Extract the (X, Y) coordinate from the center of the cell holding the provided text.  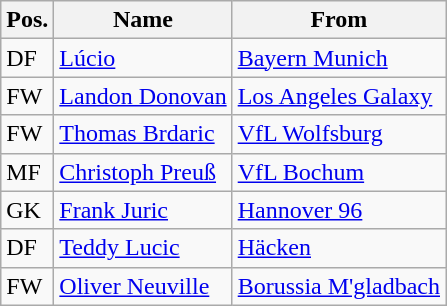
Frank Juric (143, 210)
Name (143, 20)
Oliver Neuville (143, 286)
Christoph Preuß (143, 172)
MF (28, 172)
Bayern Munich (338, 58)
GK (28, 210)
From (338, 20)
Los Angeles Galaxy (338, 96)
Borussia M'gladbach (338, 286)
VfL Bochum (338, 172)
VfL Wolfsburg (338, 134)
Pos. (28, 20)
Häcken (338, 248)
Teddy Lucic (143, 248)
Lúcio (143, 58)
Thomas Brdaric (143, 134)
Hannover 96 (338, 210)
Landon Donovan (143, 96)
